Scan for the cell matching the given text and deliver its [x, y] coordinate at center. 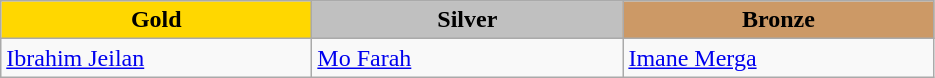
Mo Farah [468, 58]
Gold [156, 20]
Imane Merga [778, 58]
Ibrahim Jeilan [156, 58]
Silver [468, 20]
Bronze [778, 20]
